For the text-containing cell, return its midpoint in (X, Y) coordinate format. 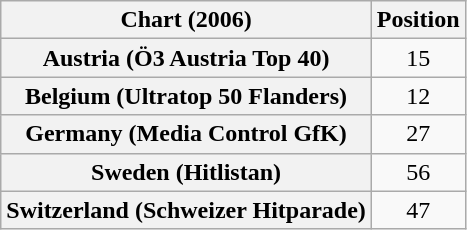
Sweden (Hitlistan) (186, 172)
Position (418, 20)
Switzerland (Schweizer Hitparade) (186, 210)
12 (418, 96)
Chart (2006) (186, 20)
15 (418, 58)
56 (418, 172)
47 (418, 210)
Belgium (Ultratop 50 Flanders) (186, 96)
27 (418, 134)
Austria (Ö3 Austria Top 40) (186, 58)
Germany (Media Control GfK) (186, 134)
